Pinpoint the cell where the given text exists, returning its [x, y] midpoint coordinate. 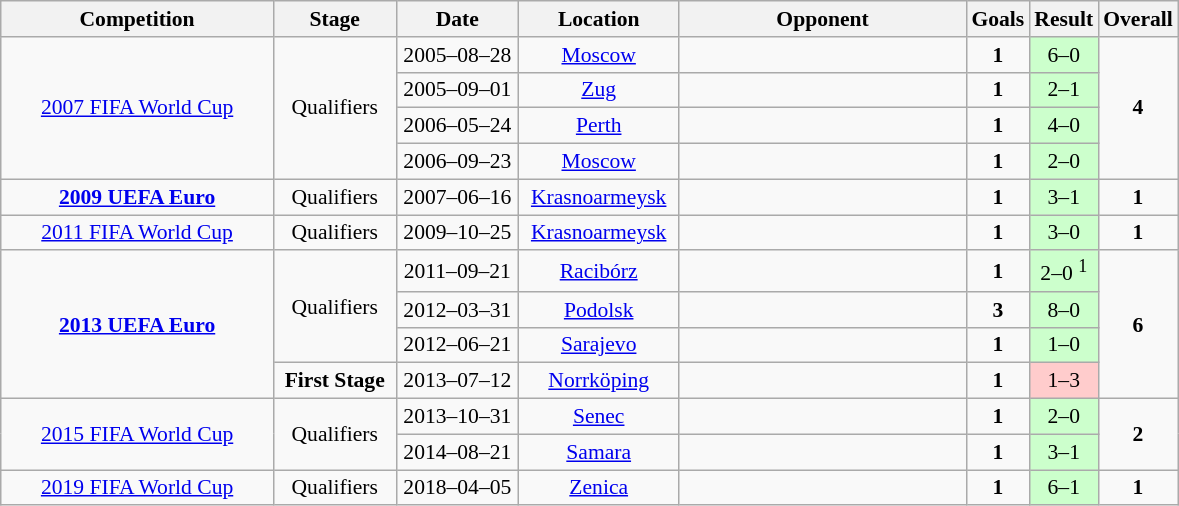
Podolsk [599, 310]
Competition [138, 19]
Goals [998, 19]
2005–08–28 [458, 55]
8–0 [1064, 310]
2007–06–16 [458, 197]
2013 UEFA Euro [138, 325]
Senec [599, 417]
2006–05–24 [458, 126]
2009–10–25 [458, 233]
2009 UEFA Euro [138, 197]
Stage [334, 19]
Norrköping [599, 381]
2013–10–31 [458, 417]
Zug [599, 90]
1–3 [1064, 381]
2007 FIFA World Cup [138, 108]
Result [1064, 19]
2012–06–21 [458, 345]
Overall [1138, 19]
6–0 [1064, 55]
4 [1138, 108]
2 [1138, 434]
2018–04–05 [458, 488]
Sarajevo [599, 345]
2013–07–12 [458, 381]
Date [458, 19]
Opponent [823, 19]
1–0 [1064, 345]
2019 FIFA World Cup [138, 488]
Samara [599, 452]
Perth [599, 126]
2015 FIFA World Cup [138, 434]
First Stage [334, 381]
Racibórz [599, 272]
6 [1138, 325]
2014–08–21 [458, 452]
3–0 [1064, 233]
Zenica [599, 488]
3 [998, 310]
6–1 [1064, 488]
2012–03–31 [458, 310]
2011 FIFA World Cup [138, 233]
2005–09–01 [458, 90]
4–0 [1064, 126]
2006–09–23 [458, 162]
2–1 [1064, 90]
2–0 1 [1064, 272]
Location [599, 19]
2011–09–21 [458, 272]
